From the cell containing the given text, extract its center point as [x, y] coordinate. 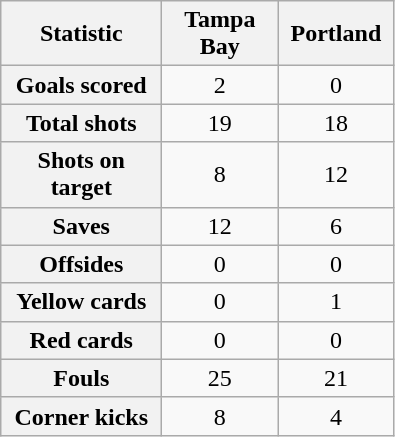
2 [220, 85]
Shots on target [82, 174]
Total shots [82, 123]
18 [336, 123]
21 [336, 378]
Tampa Bay [220, 34]
4 [336, 416]
19 [220, 123]
Red cards [82, 340]
25 [220, 378]
Statistic [82, 34]
6 [336, 226]
Yellow cards [82, 302]
1 [336, 302]
Fouls [82, 378]
Corner kicks [82, 416]
Goals scored [82, 85]
Saves [82, 226]
Portland [336, 34]
Offsides [82, 264]
